Extract the [X, Y] coordinate from the center of the cell holding the provided text.  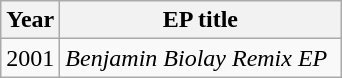
Benjamin Biolay Remix EP [200, 58]
2001 [30, 58]
Year [30, 20]
EP title [200, 20]
